Return the [x, y] coordinate for the center point of the cell that contains the specified text.  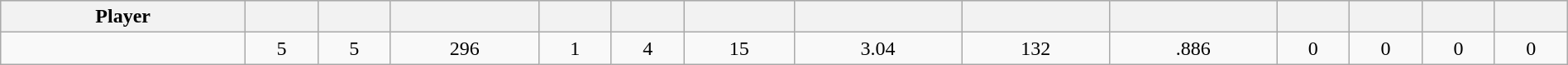
1 [575, 48]
15 [739, 48]
3.04 [878, 48]
4 [648, 48]
132 [1035, 48]
296 [465, 48]
.886 [1193, 48]
Player [123, 17]
